Find where the given text appears and provide that cell's center as (x, y) coordinate. 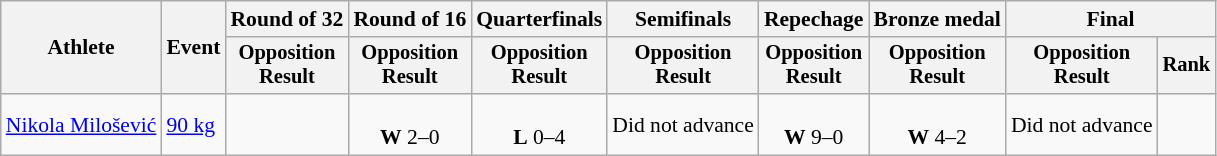
W 2–0 (410, 124)
W 4–2 (936, 124)
Bronze medal (936, 19)
L 0–4 (539, 124)
Round of 32 (286, 19)
Nikola Milošević (82, 124)
90 kg (193, 124)
Event (193, 48)
Round of 16 (410, 19)
Final (1110, 19)
Rank (1187, 66)
Repechage (814, 19)
Quarterfinals (539, 19)
W 9–0 (814, 124)
Athlete (82, 48)
Semifinals (683, 19)
